Return the [x, y] coordinate for the center point of the cell that contains the specified text.  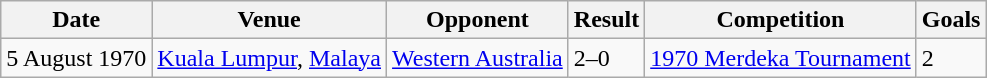
2–0 [606, 58]
Date [76, 20]
Opponent [478, 20]
Venue [270, 20]
Kuala Lumpur, Malaya [270, 58]
Western Australia [478, 58]
1970 Merdeka Tournament [781, 58]
5 August 1970 [76, 58]
Competition [781, 20]
Result [606, 20]
Goals [951, 20]
2 [951, 58]
